Scan for the cell matching the given text and deliver its (X, Y) coordinate at center. 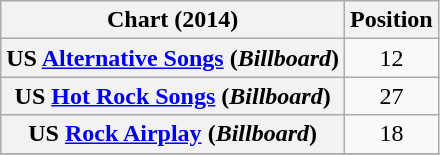
18 (392, 134)
12 (392, 58)
27 (392, 96)
US Rock Airplay (Billboard) (173, 134)
US Hot Rock Songs (Billboard) (173, 96)
Position (392, 20)
Chart (2014) (173, 20)
US Alternative Songs (Billboard) (173, 58)
